Capture the cell that displays the provided text and extract its [x, y] central coordinate. 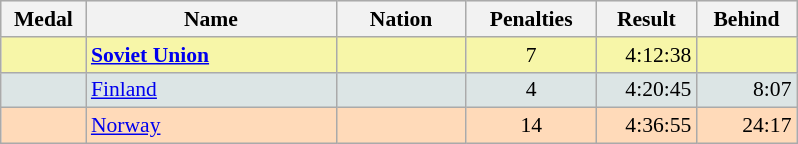
14 [531, 126]
Finland [211, 90]
Behind [746, 19]
Result [646, 19]
8:07 [746, 90]
4:12:38 [646, 55]
Penalties [531, 19]
Norway [211, 126]
Soviet Union [211, 55]
4:36:55 [646, 126]
Name [211, 19]
4 [531, 90]
4:20:45 [646, 90]
Medal [44, 19]
7 [531, 55]
24:17 [746, 126]
Nation [401, 19]
